Pinpoint the cell where the given text exists, returning its [x, y] midpoint coordinate. 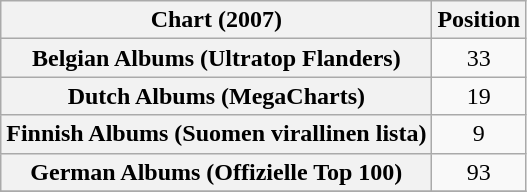
German Albums (Offizielle Top 100) [216, 172]
Dutch Albums (MegaCharts) [216, 96]
19 [479, 96]
Chart (2007) [216, 20]
Belgian Albums (Ultratop Flanders) [216, 58]
Position [479, 20]
33 [479, 58]
9 [479, 134]
93 [479, 172]
Finnish Albums (Suomen virallinen lista) [216, 134]
